From the cell containing the given text, extract its center point as (X, Y) coordinate. 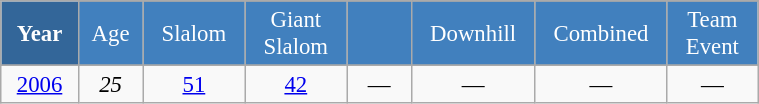
Year (40, 34)
GiantSlalom (296, 34)
42 (296, 85)
Downhill (472, 34)
25 (110, 85)
Combined (601, 34)
Team Event (712, 34)
51 (194, 85)
Slalom (194, 34)
Age (110, 34)
2006 (40, 85)
